Search for the cell housing the specified text and yield its [X, Y] center coordinate. 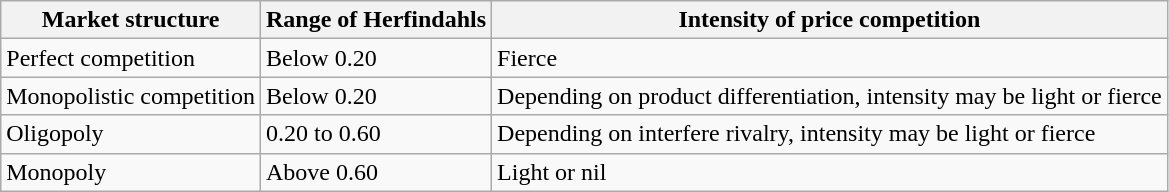
Light or nil [830, 172]
Monopolistic competition [131, 96]
Oligopoly [131, 134]
Above 0.60 [376, 172]
Monopoly [131, 172]
Depending on interfere rivalry, intensity may be light or fierce [830, 134]
Intensity of price competition [830, 20]
Range of Herfindahls [376, 20]
Market structure [131, 20]
Depending on product differentiation, intensity may be light or fierce [830, 96]
Perfect competition [131, 58]
0.20 to 0.60 [376, 134]
Fierce [830, 58]
